Return (x, y) of the center of cell containing provided text 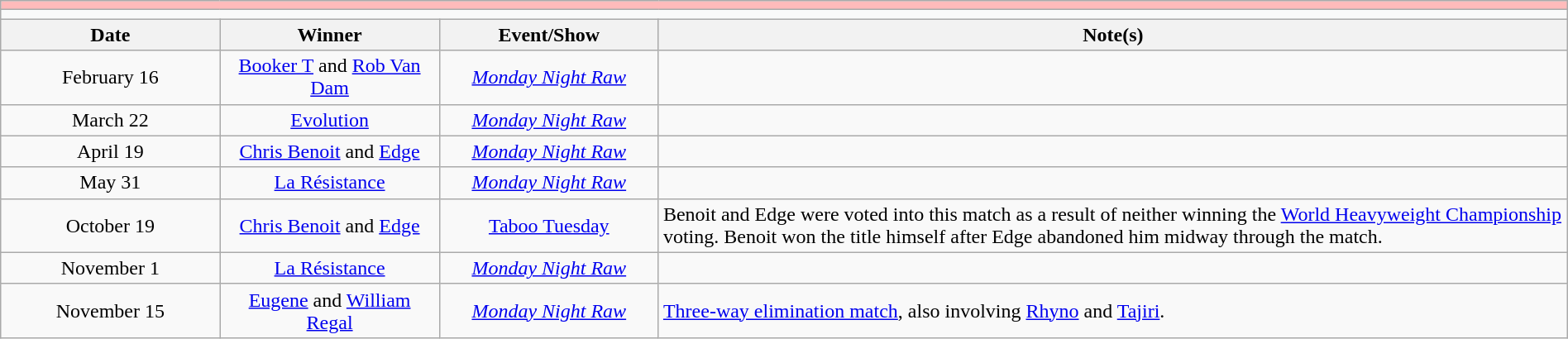
Event/Show (549, 35)
May 31 (111, 183)
Evolution (329, 120)
November 1 (111, 268)
Eugene and William Regal (329, 311)
Three-way elimination match, also involving Rhyno and Tajiri. (1113, 311)
Date (111, 35)
April 19 (111, 151)
Booker T and Rob Van Dam (329, 78)
November 15 (111, 311)
March 22 (111, 120)
Note(s) (1113, 35)
February 16 (111, 78)
Taboo Tuesday (549, 225)
October 19 (111, 225)
Winner (329, 35)
